Search for the cell housing the specified text and yield its (x, y) center coordinate. 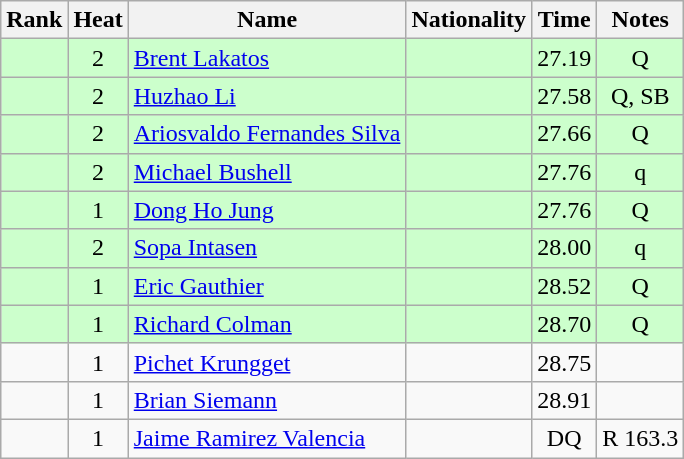
Q, SB (640, 96)
28.00 (564, 248)
Nationality (469, 20)
28.75 (564, 362)
Ariosvaldo Fernandes Silva (267, 134)
27.19 (564, 58)
28.70 (564, 324)
Time (564, 20)
27.58 (564, 96)
Eric Gauthier (267, 286)
Notes (640, 20)
28.91 (564, 400)
Dong Ho Jung (267, 210)
R 163.3 (640, 438)
Richard Colman (267, 324)
Brian Siemann (267, 400)
Pichet Krungget (267, 362)
Heat (98, 20)
Michael Bushell (267, 172)
27.66 (564, 134)
Name (267, 20)
DQ (564, 438)
Rank (34, 20)
28.52 (564, 286)
Sopa Intasen (267, 248)
Brent Lakatos (267, 58)
Jaime Ramirez Valencia (267, 438)
Huzhao Li (267, 96)
